Search for the cell housing the specified text and yield its [X, Y] center coordinate. 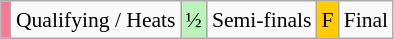
½ [194, 20]
F [328, 20]
Qualifying / Heats [96, 20]
Semi-finals [262, 20]
Final [366, 20]
